Capture the cell that displays the provided text and extract its (X, Y) central coordinate. 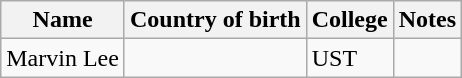
College (350, 20)
UST (350, 58)
Country of birth (215, 20)
Notes (427, 20)
Name (63, 20)
Marvin Lee (63, 58)
